Output the [X, Y] coordinate of the center of the cell containing the given text.  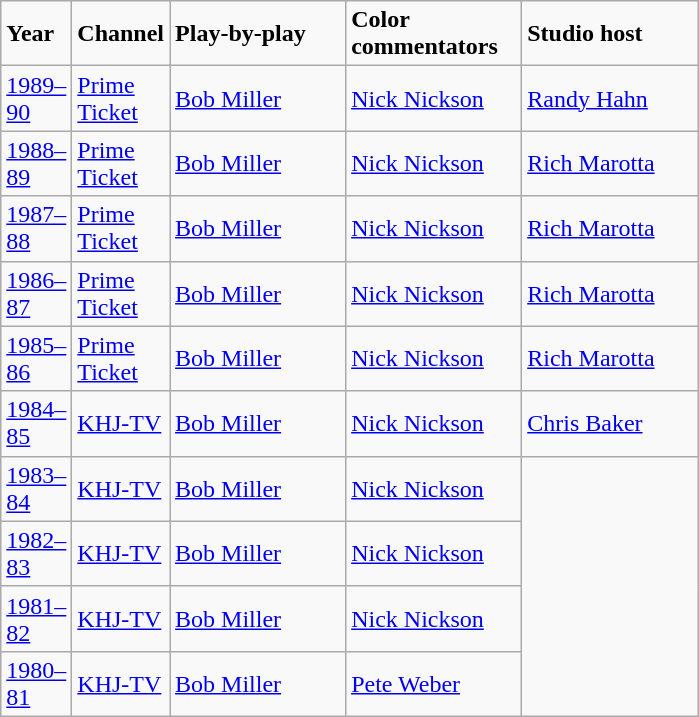
Chris Baker [610, 424]
1985–86 [36, 358]
Studio host [610, 34]
1982–83 [36, 554]
1987–88 [36, 228]
1989–90 [36, 98]
Play-by-play [258, 34]
Channel [121, 34]
1980–81 [36, 684]
1983–84 [36, 488]
1981–82 [36, 618]
1986–87 [36, 294]
Pete Weber [434, 684]
1988–89 [36, 164]
Randy Hahn [610, 98]
Year [36, 34]
1984–85 [36, 424]
Color commentators [434, 34]
